Extract the (X, Y) coordinate from the center of the cell holding the provided text.  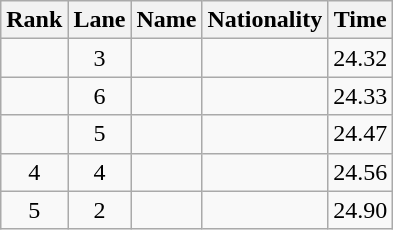
2 (100, 210)
3 (100, 58)
24.90 (360, 210)
24.47 (360, 134)
Time (360, 20)
24.56 (360, 172)
24.32 (360, 58)
24.33 (360, 96)
Rank (34, 20)
Name (166, 20)
Lane (100, 20)
6 (100, 96)
Nationality (265, 20)
